Return [x, y] of the center of cell containing provided text 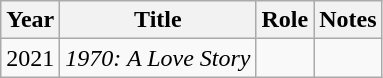
2021 [30, 58]
Role [285, 20]
Notes [348, 20]
1970: A Love Story [158, 58]
Title [158, 20]
Year [30, 20]
